For the text-containing cell, return its midpoint in [X, Y] coordinate format. 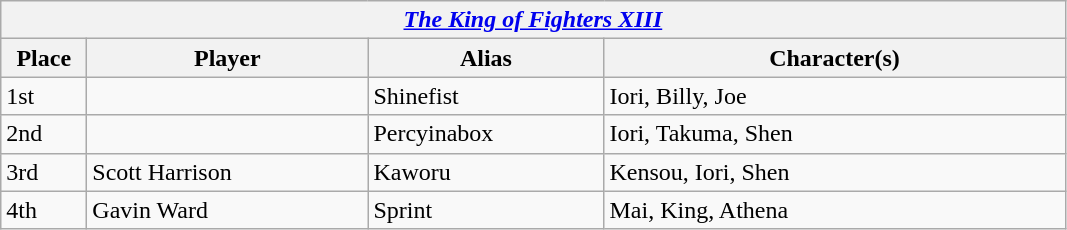
Place [44, 58]
3rd [44, 172]
The King of Fighters XIII [533, 20]
Kaworu [486, 172]
Shinefist [486, 96]
Iori, Billy, Joe [834, 96]
Character(s) [834, 58]
Percyinabox [486, 134]
Player [228, 58]
Kensou, Iori, Shen [834, 172]
Alias [486, 58]
Gavin Ward [228, 210]
Sprint [486, 210]
4th [44, 210]
1st [44, 96]
Iori, Takuma, Shen [834, 134]
2nd [44, 134]
Mai, King, Athena [834, 210]
Scott Harrison [228, 172]
